Detect which cell encompasses the target text, then output its (x, y) center coordinate. 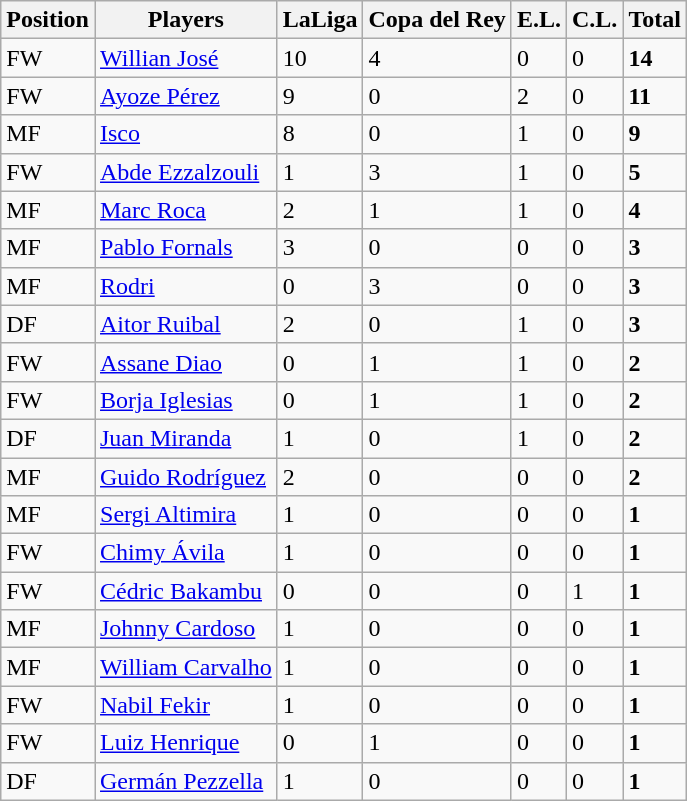
LaLiga (320, 20)
Nabil Fekir (186, 705)
E.L. (538, 20)
Isco (186, 134)
Position (48, 20)
5 (655, 172)
Borja Iglesias (186, 400)
Ayoze Pérez (186, 96)
8 (320, 134)
Pablo Fornals (186, 248)
Abde Ezzalzouli (186, 172)
10 (320, 58)
Chimy Ávila (186, 553)
Players (186, 20)
Copa del Rey (437, 20)
Cédric Bakambu (186, 591)
William Carvalho (186, 667)
Assane Diao (186, 362)
11 (655, 96)
Johnny Cardoso (186, 629)
Marc Roca (186, 210)
Rodri (186, 286)
Willian José (186, 58)
14 (655, 58)
Aitor Ruibal (186, 324)
Luiz Henrique (186, 743)
Germán Pezzella (186, 781)
Juan Miranda (186, 438)
Sergi Altimira (186, 515)
Total (655, 20)
Guido Rodríguez (186, 477)
C.L. (594, 20)
